Search for the cell housing the specified text and yield its [x, y] center coordinate. 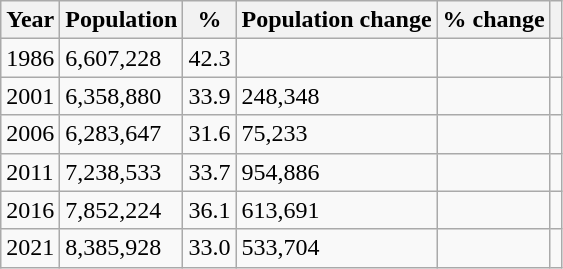
1986 [30, 58]
6,607,228 [122, 58]
248,348 [336, 96]
2006 [30, 134]
7,238,533 [122, 172]
Population [122, 20]
Year [30, 20]
33.0 [210, 248]
2021 [30, 248]
2016 [30, 210]
6,358,880 [122, 96]
2001 [30, 96]
% [210, 20]
954,886 [336, 172]
33.7 [210, 172]
2011 [30, 172]
31.6 [210, 134]
613,691 [336, 210]
% change [494, 20]
8,385,928 [122, 248]
533,704 [336, 248]
6,283,647 [122, 134]
33.9 [210, 96]
Population change [336, 20]
7,852,224 [122, 210]
36.1 [210, 210]
42.3 [210, 58]
75,233 [336, 134]
